Pinpoint the cell where the given text exists, returning its (X, Y) midpoint coordinate. 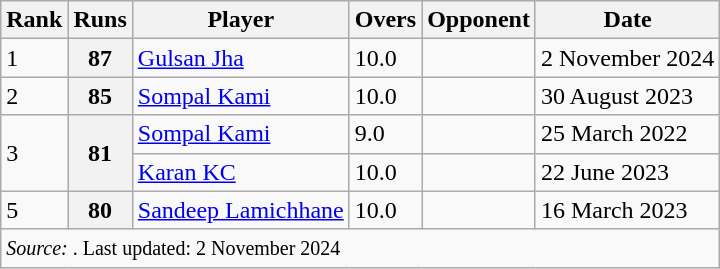
2 November 2024 (627, 58)
Runs (100, 20)
30 August 2023 (627, 96)
5 (34, 210)
Rank (34, 20)
85 (100, 96)
16 March 2023 (627, 210)
25 March 2022 (627, 134)
Karan KC (240, 172)
Sandeep Lamichhane (240, 210)
81 (100, 153)
Source: . Last updated: 2 November 2024 (360, 248)
22 June 2023 (627, 172)
Player (240, 20)
3 (34, 153)
Overs (385, 20)
Date (627, 20)
Opponent (479, 20)
80 (100, 210)
1 (34, 58)
2 (34, 96)
9.0 (385, 134)
Gulsan Jha (240, 58)
87 (100, 58)
